Scan for the cell matching the given text and deliver its (x, y) coordinate at center. 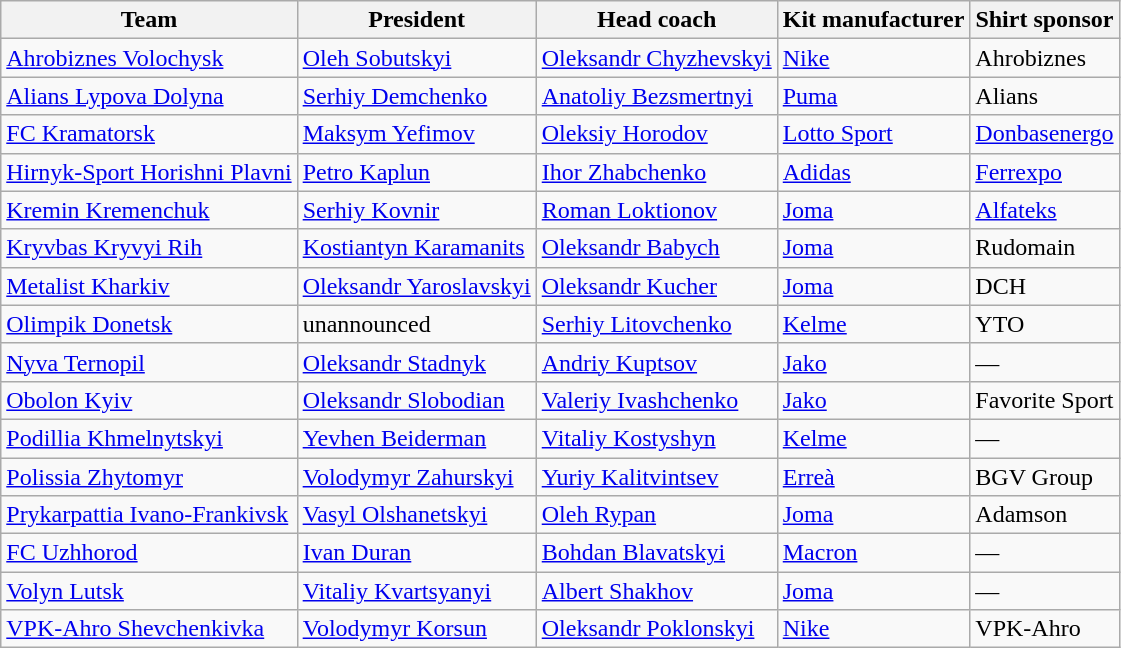
Roman Loktionov (656, 210)
Alfateks (1044, 210)
Erreà (874, 477)
Oleksandr Poklonskyi (656, 629)
Ivan Duran (416, 553)
Volyn Lutsk (149, 591)
Polissia Zhytomyr (149, 477)
Puma (874, 96)
Podillia Khmelnytskyi (149, 438)
Shirt sponsor (1044, 20)
VPK-Ahro (1044, 629)
Oleksandr Babych (656, 248)
Vitaliy Kvartsyanyi (416, 591)
Serhiy Kovnir (416, 210)
Metalist Kharkiv (149, 286)
Bohdan Blavatskyi (656, 553)
Adamson (1044, 515)
Kremin Kremenchuk (149, 210)
Macron (874, 553)
Nyva Ternopil (149, 362)
Oleksandr Kucher (656, 286)
Prykarpattia Ivano-Frankivsk (149, 515)
Serhiy Litovchenko (656, 324)
Kostiantyn Karamanits (416, 248)
Olimpik Donetsk (149, 324)
Ihor Zhabchenko (656, 172)
Team (149, 20)
Kryvbas Kryvyi Rih (149, 248)
Adidas (874, 172)
VPK-Ahro Shevchenkivka (149, 629)
YTO (1044, 324)
Yevhen Beiderman (416, 438)
Ahrobiznes Volochysk (149, 58)
Hirnyk-Sport Horishni Plavni (149, 172)
Oleh Rypan (656, 515)
Vasyl Olshanetskyi (416, 515)
Oleksandr Chyzhevskyi (656, 58)
Rudomain (1044, 248)
Favorite Sport (1044, 400)
BGV Group (1044, 477)
Oleksandr Yaroslavskyi (416, 286)
Oleksandr Slobodian (416, 400)
DCH (1044, 286)
Oleksiy Horodov (656, 134)
Albert Shakhov (656, 591)
Volodymyr Zahurskyi (416, 477)
Valeriy Ivashchenko (656, 400)
Andriy Kuptsov (656, 362)
Kit manufacturer (874, 20)
Vitaliy Kostyshyn (656, 438)
President (416, 20)
Yuriy Kalitvintsev (656, 477)
Obolon Kyiv (149, 400)
Donbasenergo (1044, 134)
unannounced (416, 324)
FC Uzhhorod (149, 553)
Anatoliy Bezsmertnyi (656, 96)
FC Kramatorsk (149, 134)
Alians Lypova Dolyna (149, 96)
Oleksandr Stadnyk (416, 362)
Oleh Sobutskyi (416, 58)
Alians (1044, 96)
Ahrobiznes (1044, 58)
Petro Kaplun (416, 172)
Volodymyr Korsun (416, 629)
Serhiy Demchenko (416, 96)
Lotto Sport (874, 134)
Ferrexpo (1044, 172)
Head coach (656, 20)
Maksym Yefimov (416, 134)
